Find where the given text appears and provide that cell's center as [X, Y] coordinate. 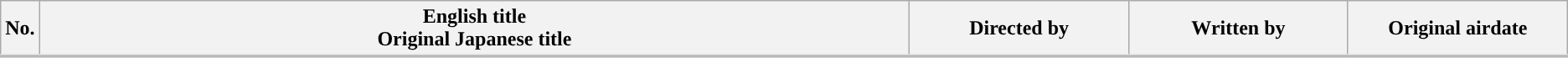
No. [20, 29]
Original airdate [1457, 29]
English title Original Japanese title [474, 29]
Written by [1239, 29]
Directed by [1019, 29]
